Return (X, Y) of the center of cell containing provided text 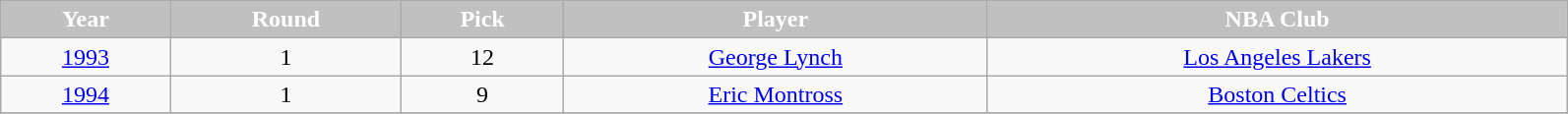
1994 (86, 94)
9 (482, 94)
Round (285, 20)
Player (776, 20)
Year (86, 20)
Los Angeles Lakers (1278, 57)
Pick (482, 20)
Boston Celtics (1278, 94)
12 (482, 57)
NBA Club (1278, 20)
Eric Montross (776, 94)
1993 (86, 57)
George Lynch (776, 57)
